Return the [X, Y] coordinate for the center point of the cell that contains the specified text.  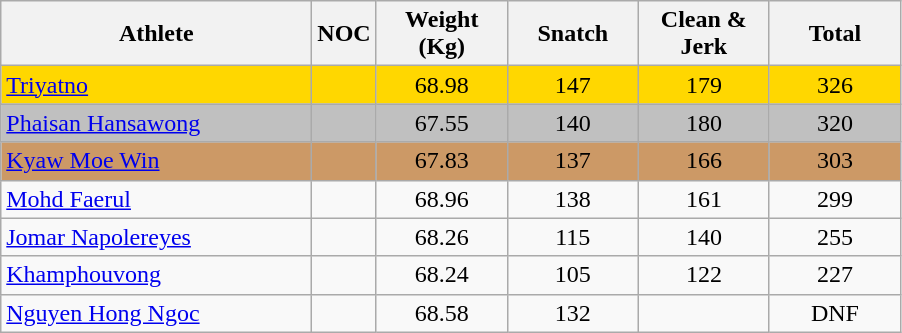
68.26 [442, 237]
68.24 [442, 275]
Total [834, 34]
Weight (Kg) [442, 34]
68.98 [442, 85]
179 [704, 85]
303 [834, 161]
Clean & Jerk [704, 34]
161 [704, 199]
Jomar Napolereyes [156, 237]
180 [704, 123]
Triyatno [156, 85]
147 [572, 85]
67.55 [442, 123]
227 [834, 275]
Kyaw Moe Win [156, 161]
Mohd Faerul [156, 199]
Nguyen Hong Ngoc [156, 313]
255 [834, 237]
132 [572, 313]
68.96 [442, 199]
NOC [344, 34]
67.83 [442, 161]
320 [834, 123]
Athlete [156, 34]
68.58 [442, 313]
Snatch [572, 34]
DNF [834, 313]
115 [572, 237]
122 [704, 275]
138 [572, 199]
326 [834, 85]
299 [834, 199]
166 [704, 161]
Phaisan Hansawong [156, 123]
137 [572, 161]
105 [572, 275]
Khamphouvong [156, 275]
